Pinpoint the cell where the given text exists, returning its (x, y) midpoint coordinate. 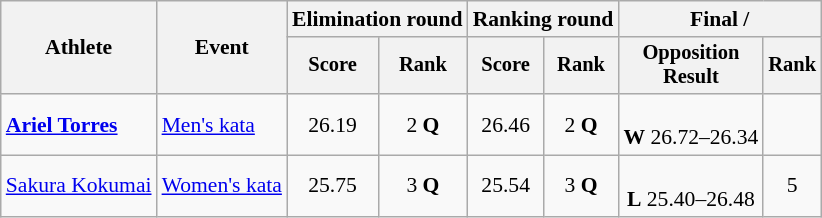
26.19 (332, 124)
26.46 (506, 124)
L 25.40–26.48 (690, 186)
5 (792, 186)
OppositionResult (690, 66)
Event (222, 48)
Final / (720, 19)
Men's kata (222, 124)
W 26.72–26.34 (690, 124)
Elimination round (378, 19)
Ariel Torres (79, 124)
Sakura Kokumai (79, 186)
Athlete (79, 48)
25.54 (506, 186)
25.75 (332, 186)
Ranking round (544, 19)
Women's kata (222, 186)
